Locate the cell with the specified text and output its (X, Y) center coordinate. 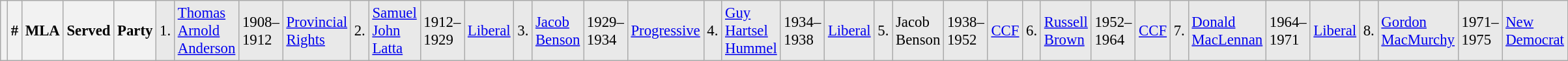
5. (883, 31)
1908–1912 (261, 31)
1. (165, 31)
Provincial Rights (317, 31)
4. (713, 31)
Donald MacLennan (1227, 31)
Russell Brown (1066, 31)
1929–1934 (606, 31)
Progressive (666, 31)
2. (360, 31)
6. (1032, 31)
# (14, 31)
Served (89, 31)
1971–1975 (1480, 31)
8. (1369, 31)
Party (135, 31)
Guy Hartsel Hummel (751, 31)
1952–1964 (1113, 31)
New Democrat (1535, 31)
1938–1952 (966, 31)
Gordon MacMurchy (1418, 31)
Thomas Arnold Anderson (206, 31)
1964–1971 (1288, 31)
Samuel John Latta (395, 31)
MLA (42, 31)
3. (523, 31)
7. (1179, 31)
1934–1938 (803, 31)
1912–1929 (442, 31)
